Search for the cell housing the specified text and yield its (X, Y) center coordinate. 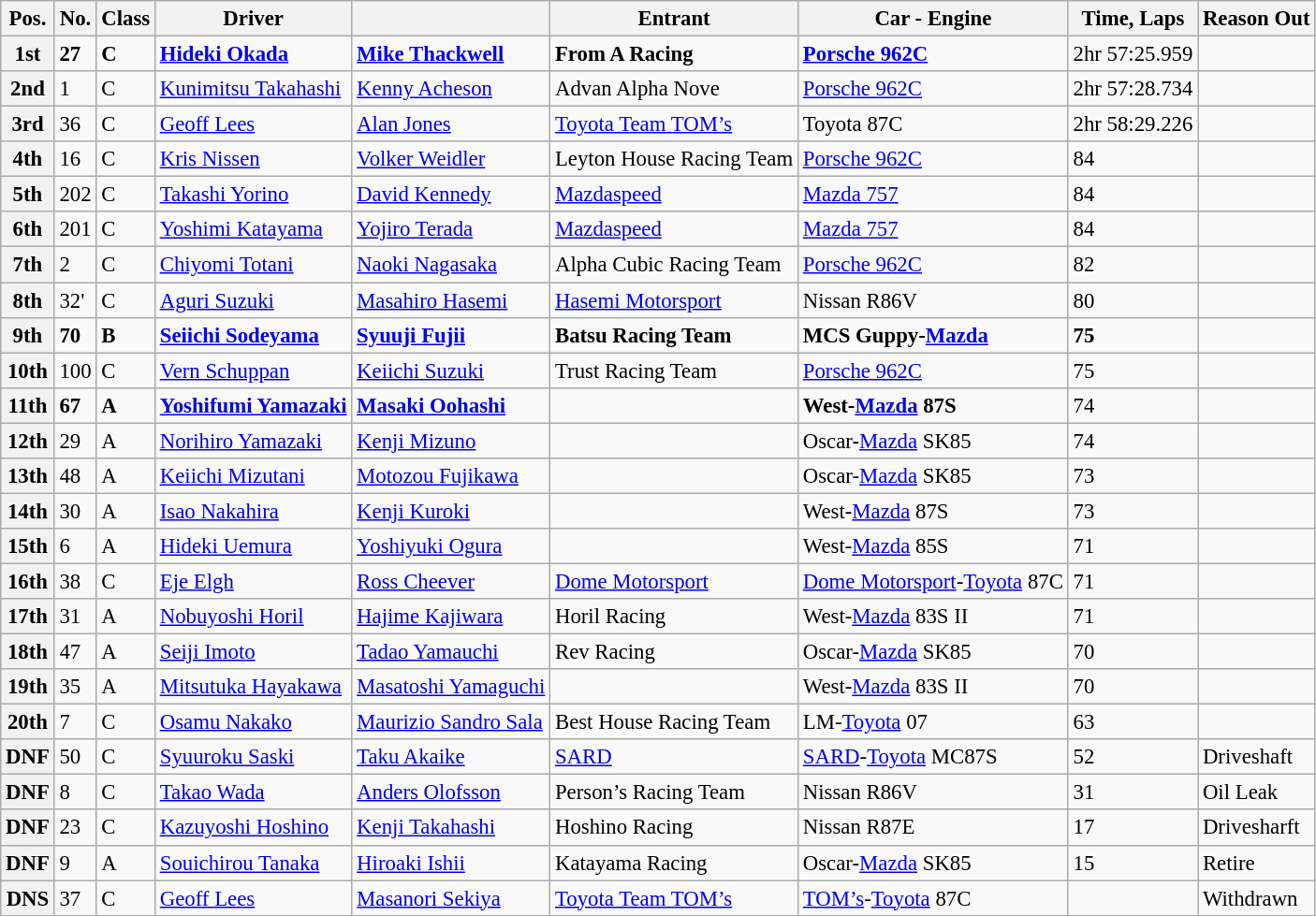
Naoki Nagasaka (451, 265)
Seiichi Sodeyama (253, 335)
Kunimitsu Takahashi (253, 89)
Takashi Yorino (253, 195)
Souichirou Tanaka (253, 863)
7 (75, 722)
23 (75, 828)
Volker Weidler (451, 159)
Hiroaki Ishii (451, 863)
15 (1133, 863)
6 (75, 546)
14th (28, 511)
Dome Motorsport-Toyota 87C (932, 581)
1 (75, 89)
Trust Racing Team (674, 371)
16th (28, 581)
Entrant (674, 19)
67 (75, 405)
30 (75, 511)
TOM’s-Toyota 87C (932, 898)
Hajime Kajiwara (451, 617)
Yoshifumi Yamazaki (253, 405)
Keiichi Suzuki (451, 371)
202 (75, 195)
5th (28, 195)
50 (75, 757)
Alan Jones (451, 124)
Katayama Racing (674, 863)
35 (75, 687)
15th (28, 546)
17th (28, 617)
DNS (28, 898)
3rd (28, 124)
Kenji Kuroki (451, 511)
Driver (253, 19)
Time, Laps (1133, 19)
Kenny Acheson (451, 89)
Yoshiyuki Ogura (451, 546)
Hoshino Racing (674, 828)
Nissan R87E (932, 828)
80 (1133, 300)
52 (1133, 757)
8th (28, 300)
2hr 57:28.734 (1133, 89)
Hideki Okada (253, 54)
48 (75, 476)
Keiichi Mizutani (253, 476)
David Kennedy (451, 195)
Alpha Cubic Racing Team (674, 265)
Mike Thackwell (451, 54)
Masanori Sekiya (451, 898)
17 (1133, 828)
Retire (1256, 863)
Kris Nissen (253, 159)
SARD (674, 757)
38 (75, 581)
Osamu Nakako (253, 722)
29 (75, 441)
Class (125, 19)
Rev Racing (674, 652)
201 (75, 229)
Batsu Racing Team (674, 335)
Vern Schuppan (253, 371)
Kenji Takahashi (451, 828)
Withdrawn (1256, 898)
Chiyomi Totani (253, 265)
Syuuroku Saski (253, 757)
27 (75, 54)
18th (28, 652)
7th (28, 265)
82 (1133, 265)
36 (75, 124)
16 (75, 159)
Motozou Fujikawa (451, 476)
8 (75, 792)
B (125, 335)
Kazuyoshi Hoshino (253, 828)
Seiji Imoto (253, 652)
11th (28, 405)
Yojiro Terada (451, 229)
Reason Out (1256, 19)
Tadao Yamauchi (451, 652)
9 (75, 863)
2 (75, 265)
4th (28, 159)
Person’s Racing Team (674, 792)
Mitsutuka Hayakawa (253, 687)
Masaki Oohashi (451, 405)
Oil Leak (1256, 792)
Maurizio Sandro Sala (451, 722)
SARD-Toyota MC87S (932, 757)
10th (28, 371)
Hideki Uemura (253, 546)
Isao Nakahira (253, 511)
100 (75, 371)
Anders Olofsson (451, 792)
Car - Engine (932, 19)
LM-Toyota 07 (932, 722)
Takao Wada (253, 792)
13th (28, 476)
Norihiro Yamazaki (253, 441)
6th (28, 229)
Dome Motorsport (674, 581)
Nobuyoshi Horil (253, 617)
Drivesharft (1256, 828)
Masahiro Hasemi (451, 300)
37 (75, 898)
Leyton House Racing Team (674, 159)
Syuuji Fujii (451, 335)
Aguri Suzuki (253, 300)
Yoshimi Katayama (253, 229)
19th (28, 687)
32' (75, 300)
West-Mazda 85S (932, 546)
Driveshaft (1256, 757)
Best House Racing Team (674, 722)
Toyota 87C (932, 124)
Pos. (28, 19)
2hr 58:29.226 (1133, 124)
1st (28, 54)
2hr 57:25.959 (1133, 54)
12th (28, 441)
MCS Guppy-Mazda (932, 335)
Masatoshi Yamaguchi (451, 687)
9th (28, 335)
Hasemi Motorsport (674, 300)
Ross Cheever (451, 581)
From A Racing (674, 54)
20th (28, 722)
Kenji Mizuno (451, 441)
2nd (28, 89)
Taku Akaike (451, 757)
No. (75, 19)
63 (1133, 722)
Horil Racing (674, 617)
Eje Elgh (253, 581)
Advan Alpha Nove (674, 89)
47 (75, 652)
